From the cell containing the given text, extract its center point as (x, y) coordinate. 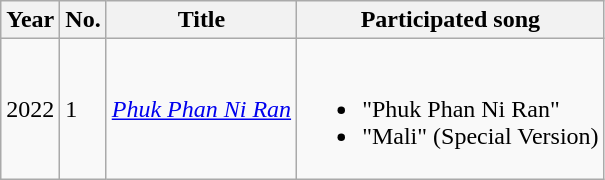
2022 (30, 109)
Phuk Phan Ni Ran (201, 109)
Title (201, 20)
"Phuk Phan Ni Ran""Mali" (Special Version) (451, 109)
Participated song (451, 20)
1 (83, 109)
No. (83, 20)
Year (30, 20)
